Find where the given text appears and provide that cell's center as [X, Y] coordinate. 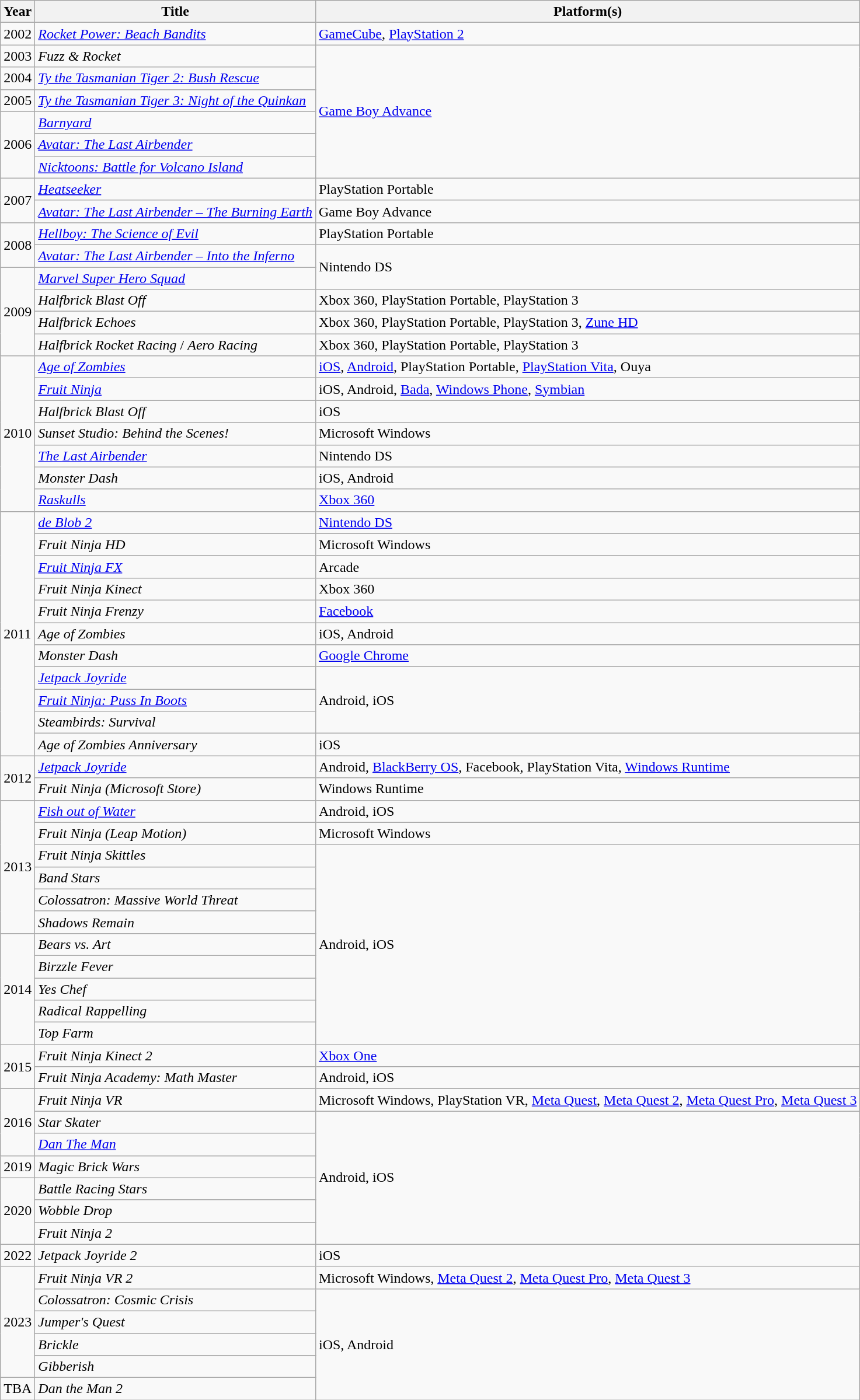
Radical Rappelling [175, 1011]
Xbox 360, PlayStation Portable, PlayStation 3, Zune HD [587, 323]
Fruit Ninja Frenzy [175, 611]
2005 [18, 100]
Title [175, 12]
Avatar: The Last Airbender – The Burning Earth [175, 211]
Fruit Ninja (Microsoft Store) [175, 789]
Ty the Tasmanian Tiger 2: Bush Rescue [175, 78]
Fruit Ninja Kinect 2 [175, 1056]
2009 [18, 312]
Fruit Ninja VR [175, 1100]
Year [18, 12]
Fruit Ninja 2 [175, 1233]
Birzzle Fever [175, 966]
iOS, Android, Bada, Windows Phone, Symbian [587, 389]
Colossatron: Massive World Threat [175, 900]
Fruit Ninja FX [175, 567]
2002 [18, 34]
Microsoft Windows, Meta Quest 2, Meta Quest Pro, Meta Quest 3 [587, 1277]
iOS, Android, PlayStation Portable, PlayStation Vita, Ouya [587, 367]
Shadows Remain [175, 922]
2013 [18, 867]
Wobble Drop [175, 1211]
Sunset Studio: Behind the Scenes! [175, 434]
Dan The Man [175, 1144]
Microsoft Windows, PlayStation VR, Meta Quest, Meta Quest 2, Meta Quest Pro, Meta Quest 3 [587, 1100]
Fruit Ninja VR 2 [175, 1277]
Barnyard [175, 123]
Halfbrick Echoes [175, 323]
Gibberish [175, 1367]
2008 [18, 245]
de Blob 2 [175, 522]
Android, BlackBerry OS, Facebook, PlayStation Vita, Windows Runtime [587, 767]
Fruit Ninja (Leap Motion) [175, 833]
2016 [18, 1122]
Magic Brick Wars [175, 1167]
Google Chrome [587, 656]
Facebook [587, 611]
Raskulls [175, 500]
Yes Chef [175, 989]
Fruit Ninja HD [175, 544]
Nicktoons: Battle for Volcano Island [175, 167]
2020 [18, 1211]
Fruit Ninja: Puss In Boots [175, 700]
Top Farm [175, 1034]
2012 [18, 778]
Bears vs. Art [175, 944]
Fuzz & Rocket [175, 56]
2015 [18, 1067]
Fruit Ninja [175, 389]
2007 [18, 200]
2019 [18, 1167]
2003 [18, 56]
2023 [18, 1322]
Battle Racing Stars [175, 1189]
Hellboy: The Science of Evil [175, 233]
GameCube, PlayStation 2 [587, 34]
Fruit Ninja Kinect [175, 589]
Windows Runtime [587, 789]
Rocket Power: Beach Bandits [175, 34]
Arcade [587, 567]
Heatseeker [175, 189]
2011 [18, 634]
Jumper's Quest [175, 1322]
2014 [18, 989]
Avatar: The Last Airbender [175, 145]
2006 [18, 145]
2010 [18, 434]
Fish out of Water [175, 811]
Steambirds: Survival [175, 722]
2004 [18, 78]
Avatar: The Last Airbender – Into the Inferno [175, 256]
Xbox One [587, 1056]
Age of Zombies Anniversary [175, 745]
2022 [18, 1255]
Fruit Ninja Academy: Math Master [175, 1078]
Halfbrick Rocket Racing / Aero Racing [175, 345]
Platform(s) [587, 12]
Marvel Super Hero Squad [175, 278]
Band Stars [175, 878]
The Last Airbender [175, 456]
Dan the Man 2 [175, 1389]
Jetpack Joyride 2 [175, 1255]
Ty the Tasmanian Tiger 3: Night of the Quinkan [175, 100]
Star Skater [175, 1122]
Colossatron: Cosmic Crisis [175, 1300]
Fruit Ninja Skittles [175, 856]
Brickle [175, 1344]
TBA [18, 1389]
